Output the (x, y) coordinate of the center of the cell containing the given text.  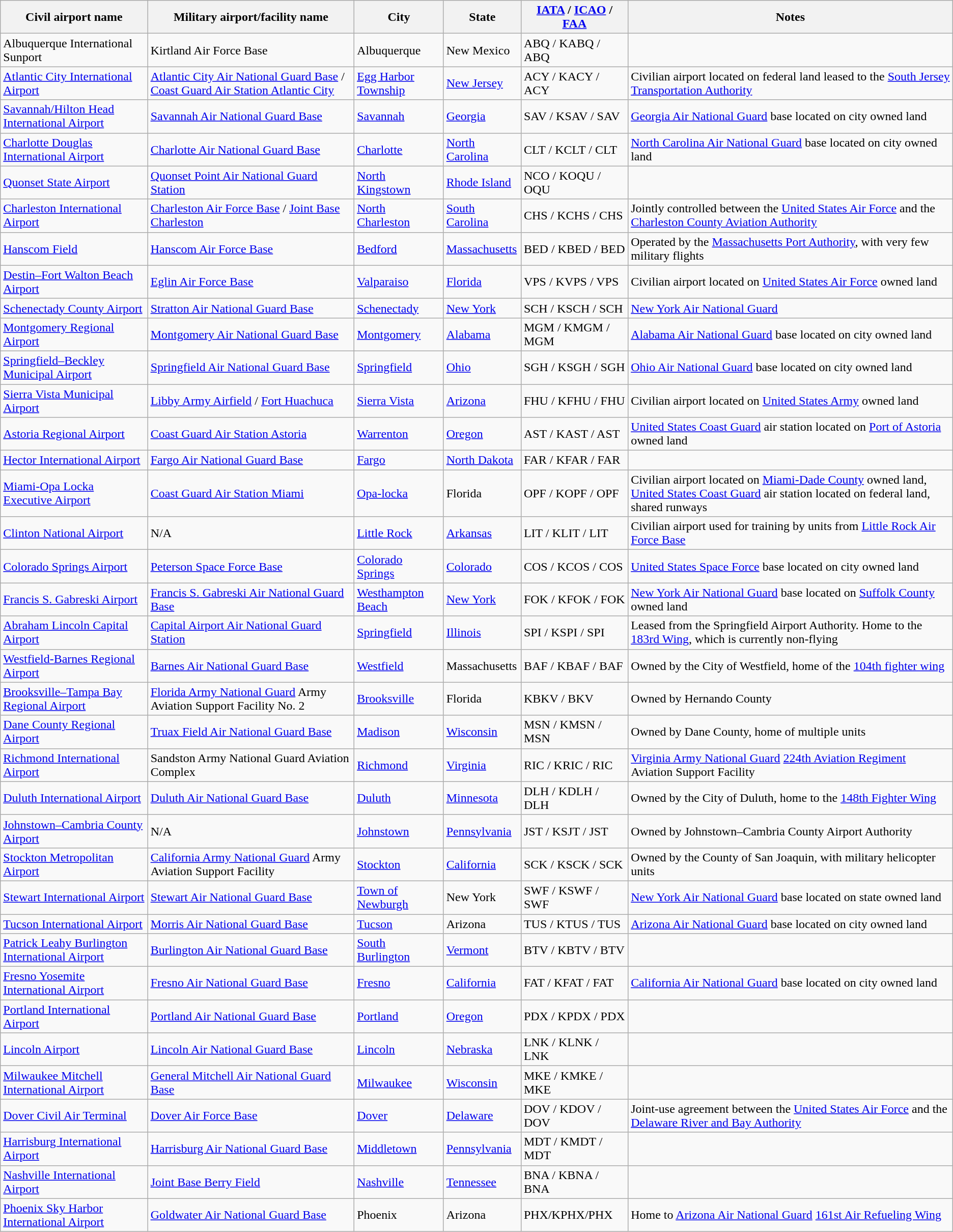
Coast Guard Air Station Miami (251, 493)
Goldwater Air National Guard Base (251, 1215)
Florida Army National Guard Army Aviation Support Facility No. 2 (251, 698)
Civilian airport used for training by units from Little Rock Air Force Base (791, 534)
Colorado Springs (399, 566)
Arizona Air National Guard base located on city owned land (791, 924)
Tucson International Airport (74, 924)
Harrisburg International Airport (74, 1149)
Virginia (482, 765)
Truax Field Air National Guard Base (251, 732)
Madison (399, 732)
Atlantic City Air National Guard Base / Coast Guard Air Station Atlantic City (251, 83)
Lincoln Air National Guard Base (251, 1050)
Westfield-Barnes Regional Airport (74, 666)
Lincoln (399, 1050)
FAR / KFAR / FAR (574, 460)
Westhampton Beach (399, 600)
Francis S. Gabreski Air National Guard Base (251, 600)
Montgomery Air National Guard Base (251, 334)
New Mexico (482, 50)
California Army National Guard Army Aviation Support Facility (251, 864)
SWF / KSWF / SWF (574, 897)
South Carolina (482, 216)
Miami-Opa Locka Executive Airport (74, 493)
Alabama (482, 334)
FHU / KFHU / FHU (574, 400)
Brooksville (399, 698)
Alabama Air National Guard base located on city owned land (791, 334)
MSN / KMSN / MSN (574, 732)
Patrick Leahy Burlington International Airport (74, 950)
Schenectady (399, 308)
TUS / KTUS / TUS (574, 924)
Francis S. Gabreski Airport (74, 600)
BAF / KBAF / BAF (574, 666)
DOV / KDOV / DOV (574, 1116)
SCH / KSCH / SCH (574, 308)
State (482, 17)
PDX / KPDX / PDX (574, 1016)
Stewart Air National Guard Base (251, 897)
BNA / KBNA / BNA (574, 1182)
Tennessee (482, 1182)
Owned by Hernando County (791, 698)
Notes (791, 17)
Civil airport name (74, 17)
Stockton (399, 864)
Milwaukee (399, 1082)
Tucson (399, 924)
United States Coast Guard air station located on Port of Astoria owned land (791, 434)
North Charleston (399, 216)
Hector International Airport (74, 460)
Libby Army Airfield / Fort Huachuca (251, 400)
Civilian airport located on federal land leased to the South Jersey Transportation Authority (791, 83)
North Carolina (482, 150)
ABQ / KABQ / ABQ (574, 50)
Joint-use agreement between the United States Air Force and the Delaware River and Bay Authority (791, 1116)
Fresno (399, 984)
Harrisburg Air National Guard Base (251, 1149)
Stockton Metropolitan Airport (74, 864)
Georgia Air National Guard base located on city owned land (791, 116)
New York Air National Guard base located on state owned land (791, 897)
Operated by the Massachusetts Port Authority, with very few military flights (791, 248)
Westfield (399, 666)
Opa-locka (399, 493)
Morris Air National Guard Base (251, 924)
Georgia (482, 116)
Duluth International Airport (74, 798)
Owned by Johnstown–Cambria County Airport Authority (791, 831)
Capital Airport Air National Guard Station (251, 632)
FAT / KFAT / FAT (574, 984)
Owned by the County of San Joaquin, with military helicopter units (791, 864)
New York Air National Guard (791, 308)
Montgomery (399, 334)
Atlantic City International Airport (74, 83)
MDT / KMDT / MDT (574, 1149)
Fresno Air National Guard Base (251, 984)
Barnes Air National Guard Base (251, 666)
Home to Arizona Air National Guard 161st Air Refueling Wing (791, 1215)
Coast Guard Air Station Astoria (251, 434)
Charlotte (399, 150)
Charleston International Airport (74, 216)
Civilian airport located on United States Army owned land (791, 400)
Rhode Island (482, 182)
Arkansas (482, 534)
Phoenix Sky Harbor International Airport (74, 1215)
Dover Civil Air Terminal (74, 1116)
Eglin Air Force Base (251, 282)
Owned by the City of Duluth, home to the 148th Fighter Wing (791, 798)
BED / KBED / BED (574, 248)
Richmond International Airport (74, 765)
Brooksville–Tampa Bay Regional Airport (74, 698)
Owned by the City of Westfield, home of the 104th fighter wing (791, 666)
Quonset Point Air National Guard Station (251, 182)
Springfield–Beckley Municipal Airport (74, 368)
Ohio Air National Guard base located on city owned land (791, 368)
Johnstown–Cambria County Airport (74, 831)
United States Space Force base located on city owned land (791, 566)
Portland International Airport (74, 1016)
Bedford (399, 248)
Quonset State Airport (74, 182)
Sierra Vista (399, 400)
California Air National Guard base located on city owned land (791, 984)
IATA / ICAO / FAA (574, 17)
Leased from the Springfield Airport Authority. Home to the 183rd Wing, which is currently non-flying (791, 632)
MGM / KMGM / MGM (574, 334)
CHS / KCHS / CHS (574, 216)
ACY / KACY / ACY (574, 83)
General Mitchell Air National Guard Base (251, 1082)
Johnstown (399, 831)
Dover Air Force Base (251, 1116)
Colorado Springs Airport (74, 566)
SCK / KSCK / SCK (574, 864)
Jointly controlled between the United States Air Force and the Charleston County Aviation Authority (791, 216)
North Carolina Air National Guard base located on city owned land (791, 150)
Albuquerque International Sunport (74, 50)
LNK / KLNK / LNK (574, 1050)
Springfield Air National Guard Base (251, 368)
Valparaiso (399, 282)
Nashville International Airport (74, 1182)
Fargo (399, 460)
COS / KCOS / COS (574, 566)
Owned by Dane County, home of multiple units (791, 732)
Savannah Air National Guard Base (251, 116)
Clinton National Airport (74, 534)
Portland (399, 1016)
Sandston Army National Guard Aviation Complex (251, 765)
MKE / KMKE / MKE (574, 1082)
OPF / KOPF / OPF (574, 493)
Sierra Vista Municipal Airport (74, 400)
LIT / KLIT / LIT (574, 534)
Albuquerque (399, 50)
CLT / KCLT / CLT (574, 150)
Military airport/facility name (251, 17)
KBKV / BKV (574, 698)
Middletown (399, 1149)
Charlotte Douglas International Airport (74, 150)
Peterson Space Force Base (251, 566)
Dane County Regional Airport (74, 732)
Fresno Yosemite International Airport (74, 984)
Portland Air National Guard Base (251, 1016)
Dover (399, 1116)
Savannah/Hilton Head International Airport (74, 116)
Astoria Regional Airport (74, 434)
New York Air National Guard base located on Suffolk County owned land (791, 600)
FOK / KFOK / FOK (574, 600)
Ohio (482, 368)
Montgomery Regional Airport (74, 334)
JST / KSJT / JST (574, 831)
Milwaukee Mitchell International Airport (74, 1082)
Little Rock (399, 534)
Nashville (399, 1182)
Vermont (482, 950)
Schenectady County Airport (74, 308)
Charleston Air Force Base / Joint Base Charleston (251, 216)
Colorado (482, 566)
Charlotte Air National Guard Base (251, 150)
PHX/KPHX/PHX (574, 1215)
Civilian airport located on Miami-Dade County owned land, United States Coast Guard air station located on federal land, shared runways (791, 493)
Virginia Army National Guard 224th Aviation Regiment Aviation Support Facility (791, 765)
Stewart International Airport (74, 897)
Nebraska (482, 1050)
RIC / KRIC / RIC (574, 765)
AST / KAST / AST (574, 434)
Lincoln Airport (74, 1050)
Hanscom Air Force Base (251, 248)
Destin–Fort Walton Beach Airport (74, 282)
New Jersey (482, 83)
SAV / KSAV / SAV (574, 116)
Warrenton (399, 434)
SPI / KSPI / SPI (574, 632)
Duluth (399, 798)
Duluth Air National Guard Base (251, 798)
NCO / KOQU / OQU (574, 182)
Richmond (399, 765)
Illinois (482, 632)
Kirtland Air Force Base (251, 50)
Joint Base Berry Field (251, 1182)
Burlington Air National Guard Base (251, 950)
North Kingstown (399, 182)
Civilian airport located on United States Air Force owned land (791, 282)
City (399, 17)
SGH / KSGH / SGH (574, 368)
Delaware (482, 1116)
North Dakota (482, 460)
BTV / KBTV / BTV (574, 950)
Phoenix (399, 1215)
VPS / KVPS / VPS (574, 282)
Egg Harbor Township (399, 83)
Stratton Air National Guard Base (251, 308)
South Burlington (399, 950)
DLH / KDLH / DLH (574, 798)
Hanscom Field (74, 248)
Abraham Lincoln Capital Airport (74, 632)
Minnesota (482, 798)
Town of Newburgh (399, 897)
Fargo Air National Guard Base (251, 460)
Savannah (399, 116)
